Find where the given text appears and provide that cell's center as [x, y] coordinate. 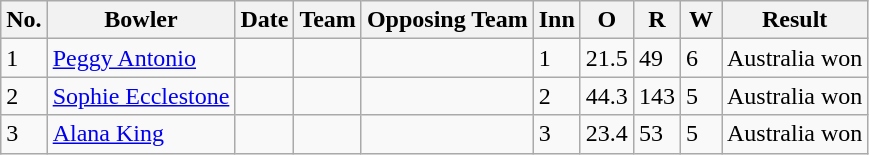
6 [700, 58]
Result [795, 20]
Sophie Ecclestone [141, 96]
Peggy Antonio [141, 58]
O [606, 20]
143 [656, 96]
53 [656, 134]
Inn [556, 20]
21.5 [606, 58]
W [700, 20]
Team [328, 20]
Date [264, 20]
Alana King [141, 134]
R [656, 20]
44.3 [606, 96]
49 [656, 58]
23.4 [606, 134]
No. [24, 20]
Opposing Team [447, 20]
Bowler [141, 20]
